Identify which cell holds the provided text, then report its [x, y] central coordinate. 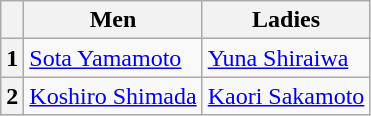
2 [12, 96]
Sota Yamamoto [113, 58]
Men [113, 20]
Koshiro Shimada [113, 96]
Yuna Shiraiwa [286, 58]
1 [12, 58]
Kaori Sakamoto [286, 96]
Ladies [286, 20]
